Extract the (X, Y) coordinate from the center of the cell holding the provided text.  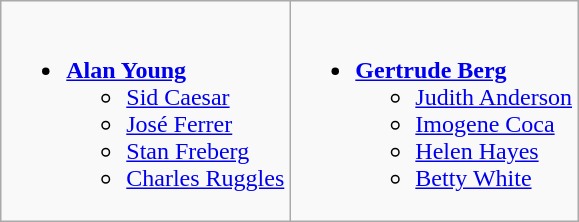
Gertrude BergJudith AndersonImogene CocaHelen HayesBetty White (434, 112)
Alan YoungSid CaesarJosé FerrerStan FrebergCharles Ruggles (146, 112)
